Capture the cell that displays the provided text and extract its (x, y) central coordinate. 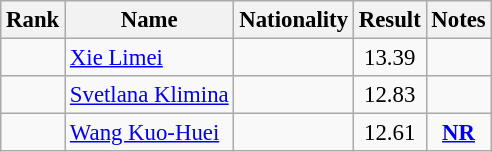
Xie Limei (150, 58)
Notes (458, 20)
Nationality (294, 20)
12.83 (390, 95)
Name (150, 20)
Rank (33, 20)
Svetlana Klimina (150, 95)
NR (458, 133)
Result (390, 20)
13.39 (390, 58)
12.61 (390, 133)
Wang Kuo-Huei (150, 133)
